Determine the [X, Y] coordinate at the center of the cell enclosing the given text.  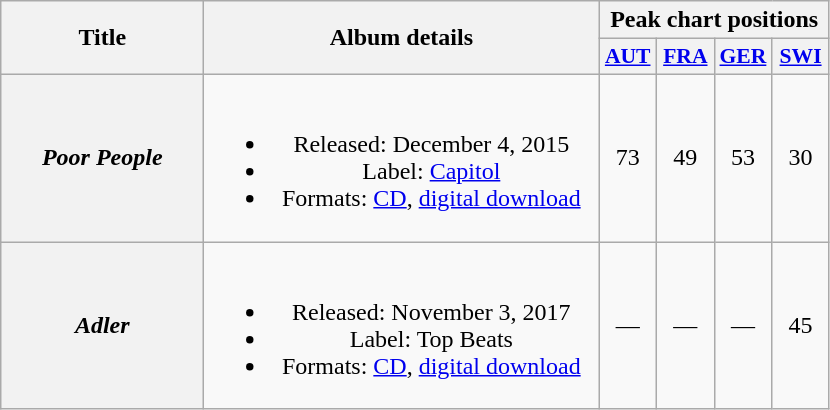
AUT [628, 57]
Album details [402, 38]
Poor People [102, 158]
Released: November 3, 2017Label: Top BeatsFormats: CD, digital download [402, 326]
73 [628, 158]
45 [801, 326]
SWI [801, 57]
Title [102, 38]
Peak chart positions [714, 20]
GER [743, 57]
FRA [686, 57]
Released: December 4, 2015Label: CapitolFormats: CD, digital download [402, 158]
49 [686, 158]
Adler [102, 326]
30 [801, 158]
53 [743, 158]
